Search for the cell housing the specified text and yield its (X, Y) center coordinate. 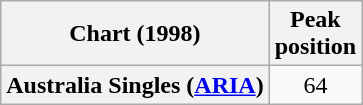
64 (315, 85)
Peakposition (315, 34)
Australia Singles (ARIA) (135, 85)
Chart (1998) (135, 34)
